Output the [X, Y] coordinate of the center of the cell containing the given text.  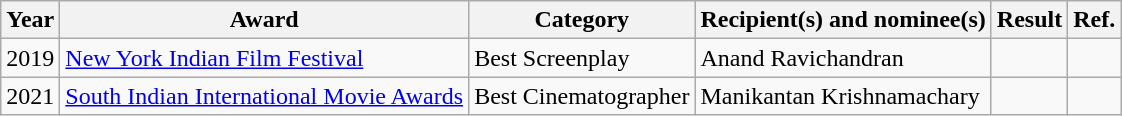
Best Screenplay [582, 58]
New York Indian Film Festival [264, 58]
Award [264, 20]
Anand Ravichandran [843, 58]
2019 [30, 58]
Category [582, 20]
2021 [30, 96]
Result [1029, 20]
Ref. [1094, 20]
Year [30, 20]
Best Cinematographer [582, 96]
South Indian International Movie Awards [264, 96]
Recipient(s) and nominee(s) [843, 20]
Manikantan Krishnamachary [843, 96]
